Locate the cell with the specified text and output its (x, y) center coordinate. 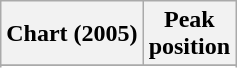
Chart (2005) (72, 34)
Peakposition (189, 34)
